For the text-containing cell, return its midpoint in [X, Y] coordinate format. 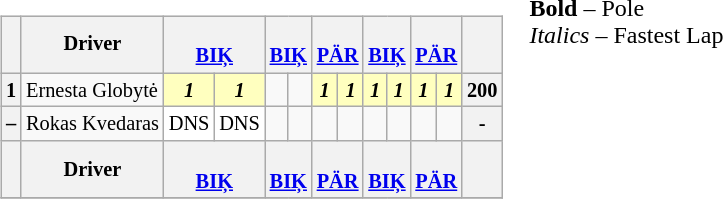
200 [482, 90]
Rokas Kvedaras [92, 124]
- [482, 124]
Ernesta Globytė [92, 90]
– [11, 124]
